Provide the (x, y) coordinate of the cell's center where the given text is located.  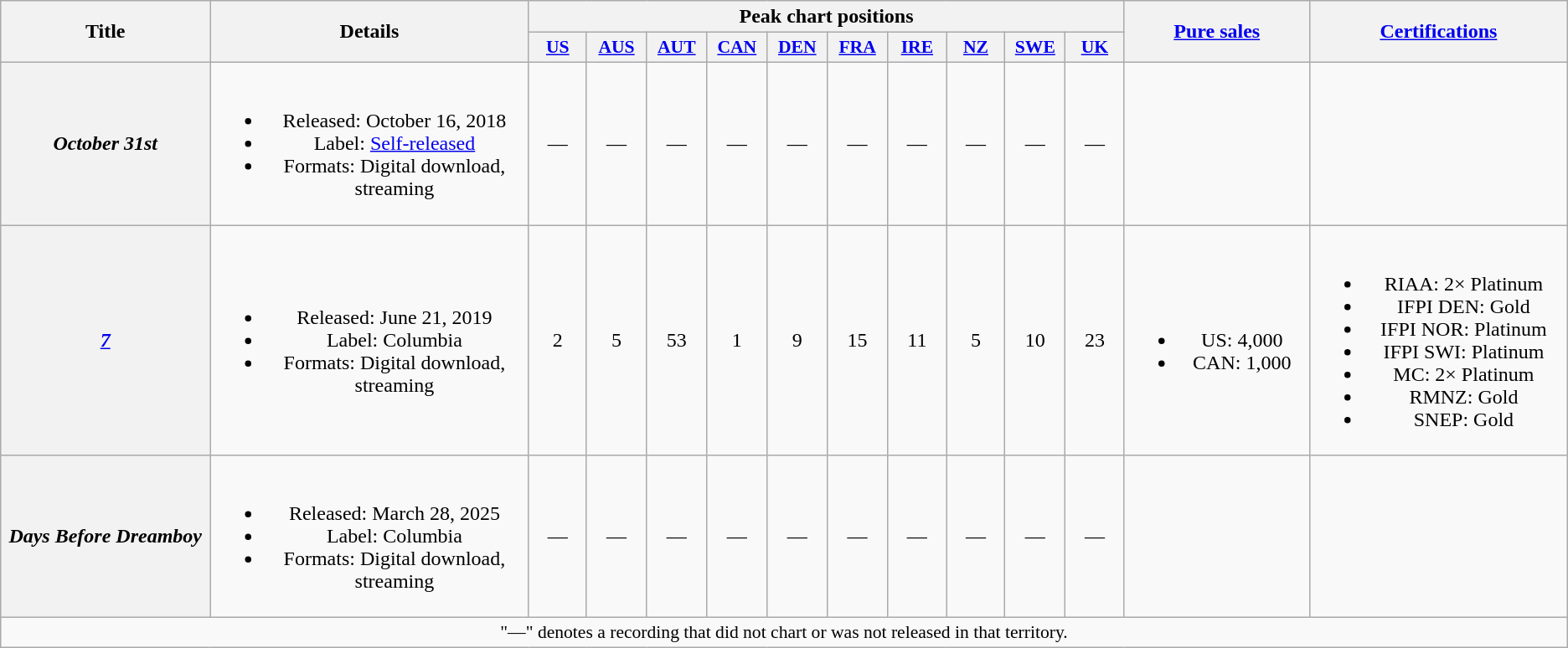
RIAA: 2× PlatinumIFPI DEN: GoldIFPI NOR: PlatinumIFPI SWI: PlatinumMC: 2× PlatinumRMNZ: Gold SNEP: Gold (1439, 340)
SWE (1035, 48)
53 (677, 340)
1 (737, 340)
CAN (737, 48)
9 (797, 340)
23 (1095, 340)
IRE (916, 48)
Released: June 21, 2019Label: ColumbiaFormats: Digital download, streaming (370, 340)
AUS (616, 48)
Title (106, 32)
FRA (858, 48)
Peak chart positions (826, 17)
US: 4,000CAN: 1,000 (1217, 340)
October 31st (106, 143)
AUT (677, 48)
Certifications (1439, 32)
15 (858, 340)
11 (916, 340)
2 (558, 340)
Pure sales (1217, 32)
DEN (797, 48)
UK (1095, 48)
"—" denotes a recording that did not chart or was not released in that territory. (784, 633)
NZ (975, 48)
Days Before Dreamboy (106, 537)
Details (370, 32)
Released: October 16, 2018Label: Self-releasedFormats: Digital download, streaming (370, 143)
7 (106, 340)
Released: March 28, 2025Label: ColumbiaFormats: Digital download, streaming (370, 537)
10 (1035, 340)
US (558, 48)
